For the text-containing cell, return its midpoint in (X, Y) coordinate format. 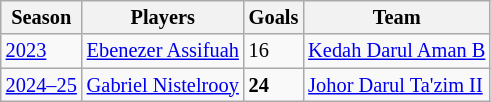
24 (274, 85)
Kedah Darul Aman B (396, 51)
Goals (274, 17)
Ebenezer Assifuah (163, 51)
2024–25 (42, 85)
Players (163, 17)
Season (42, 17)
Team (396, 17)
Johor Darul Ta'zim II (396, 85)
2023 (42, 51)
16 (274, 51)
Gabriel Nistelrooy (163, 85)
